Return the [x, y] coordinate for the center point of the cell that contains the specified text.  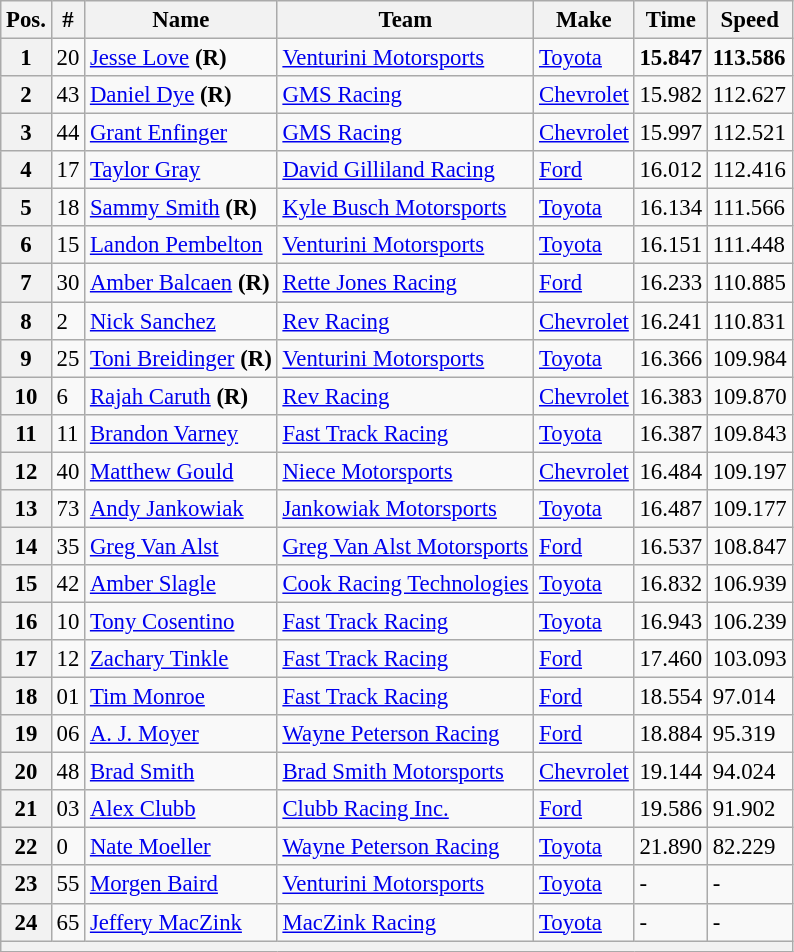
03 [68, 809]
19.586 [670, 809]
Pos. [26, 20]
Greg Van Alst Motorsports [406, 546]
16.233 [670, 283]
55 [68, 885]
1 [26, 58]
16.387 [670, 433]
Brad Smith [181, 772]
Rajah Caruth (R) [181, 396]
18.554 [670, 697]
15.982 [670, 95]
112.416 [750, 170]
106.239 [750, 621]
16.366 [670, 358]
110.885 [750, 283]
Name [181, 20]
82.229 [750, 847]
111.448 [750, 245]
108.847 [750, 546]
Greg Van Alst [181, 546]
Speed [750, 20]
22 [26, 847]
95.319 [750, 734]
Amber Slagle [181, 584]
Grant Enfinger [181, 133]
Taylor Gray [181, 170]
Nate Moeller [181, 847]
14 [26, 546]
Tony Cosentino [181, 621]
23 [26, 885]
73 [68, 509]
42 [68, 584]
16.537 [670, 546]
8 [26, 321]
Brandon Varney [181, 433]
0 [68, 847]
Andy Jankowiak [181, 509]
16.383 [670, 396]
16.012 [670, 170]
48 [68, 772]
16 [26, 621]
MacZink Racing [406, 922]
111.566 [750, 208]
16.134 [670, 208]
109.870 [750, 396]
16.487 [670, 509]
9 [26, 358]
Nick Sanchez [181, 321]
Matthew Gould [181, 471]
16.484 [670, 471]
109.177 [750, 509]
4 [26, 170]
7 [26, 283]
25 [68, 358]
21.890 [670, 847]
44 [68, 133]
Sammy Smith (R) [181, 208]
Jankowiak Motorsports [406, 509]
David Gilliland Racing [406, 170]
Kyle Busch Motorsports [406, 208]
91.902 [750, 809]
30 [68, 283]
5 [26, 208]
Cook Racing Technologies [406, 584]
Jeffery MacZink [181, 922]
06 [68, 734]
Morgen Baird [181, 885]
19.144 [670, 772]
Clubb Racing Inc. [406, 809]
16.241 [670, 321]
106.939 [750, 584]
Daniel Dye (R) [181, 95]
40 [68, 471]
Time [670, 20]
A. J. Moyer [181, 734]
16.151 [670, 245]
97.014 [750, 697]
112.521 [750, 133]
15.997 [670, 133]
Team [406, 20]
01 [68, 697]
13 [26, 509]
35 [68, 546]
16.832 [670, 584]
112.627 [750, 95]
15.847 [670, 58]
# [68, 20]
Alex Clubb [181, 809]
109.984 [750, 358]
Toni Breidinger (R) [181, 358]
103.093 [750, 659]
19 [26, 734]
Brad Smith Motorsports [406, 772]
17.460 [670, 659]
16.943 [670, 621]
Landon Pembelton [181, 245]
110.831 [750, 321]
Rette Jones Racing [406, 283]
43 [68, 95]
Tim Monroe [181, 697]
Jesse Love (R) [181, 58]
3 [26, 133]
Zachary Tinkle [181, 659]
24 [26, 922]
109.843 [750, 433]
113.586 [750, 58]
18.884 [670, 734]
Niece Motorsports [406, 471]
109.197 [750, 471]
21 [26, 809]
Make [584, 20]
Amber Balcaen (R) [181, 283]
94.024 [750, 772]
65 [68, 922]
